Output the (X, Y) coordinate of the center of the cell containing the given text.  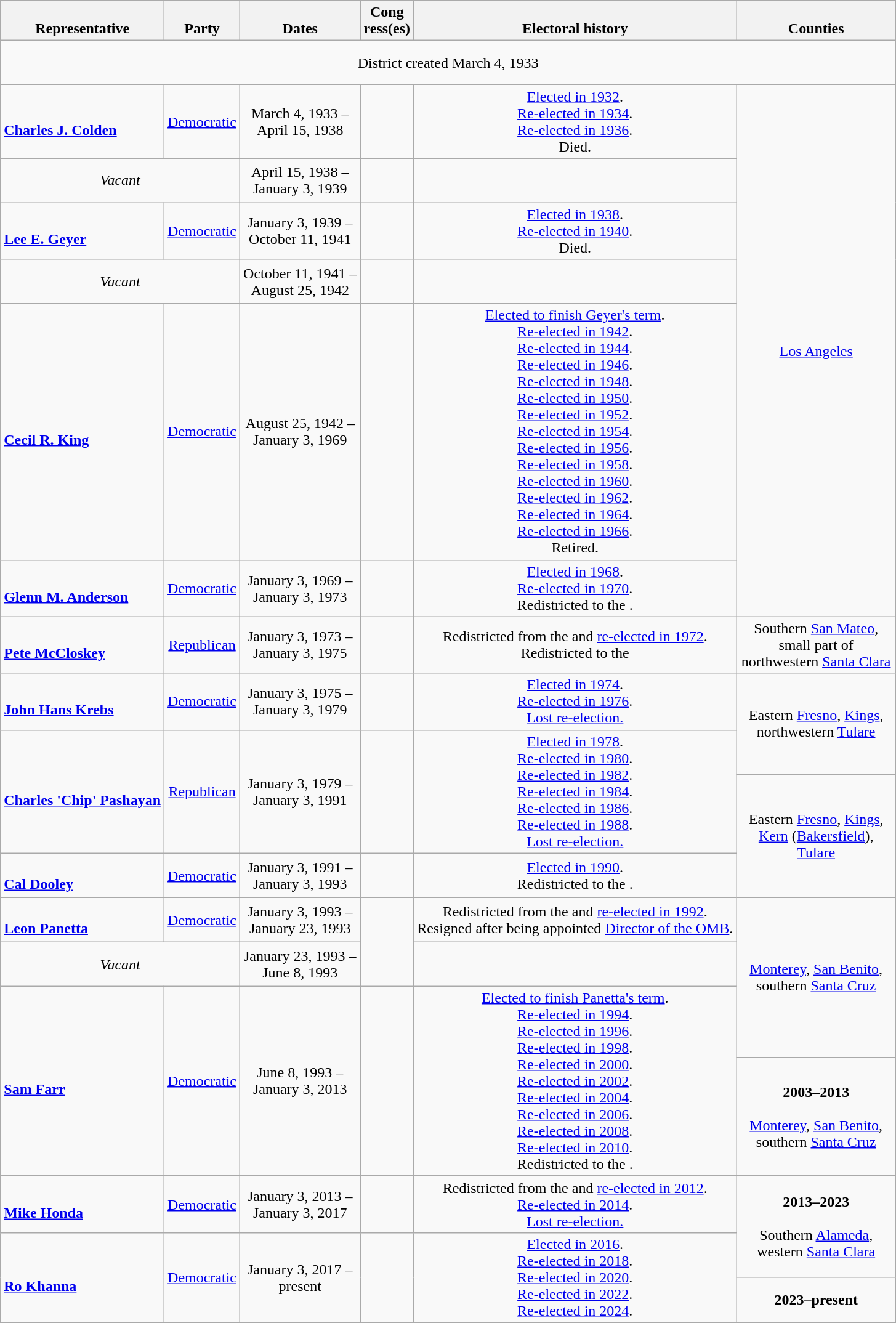
2013–2023Southern Alameda, western Santa Clara (817, 1227)
Leon Panetta (83, 920)
March 4, 1933 –April 15, 1938 (301, 122)
January 3, 2013 –January 3, 2017 (301, 1204)
Charles 'Chip' Pashayan (83, 791)
Elected in 1968.Re-elected in 1970.Redistricted to the . (575, 588)
Redistricted from the and re-elected in 2012.Re-elected in 2014.Lost re-election. (575, 1204)
January 3, 1979 –January 3, 1991 (301, 791)
Redistricted from the and re-elected in 1972.Redistricted to the (575, 645)
April 15, 1938 –January 3, 1939 (301, 180)
Lee E. Geyer (83, 231)
Elected in 1932.Re-elected in 1934.Re-elected in 1936.Died. (575, 122)
January 3, 2017 –present (301, 1277)
Monterey, San Benito, southern Santa Cruz (817, 977)
Eastern Fresno, Kings, Kern (Bakersfield), Tulare (817, 836)
Charles J. Colden (83, 122)
Party (202, 21)
Electoral history (575, 21)
Glenn M. Anderson (83, 588)
Redistricted from the and re-elected in 1992.Resigned after being appointed Director of the OMB. (575, 920)
Mike Honda (83, 1204)
John Hans Krebs (83, 702)
Pete McCloskey (83, 645)
January 3, 1973 –January 3, 1975 (301, 645)
January 23, 1993 –June 8, 1993 (301, 964)
Los Angeles (817, 351)
2003–2013Monterey, San Benito, southern Santa Cruz (817, 1117)
Ro Khanna (83, 1277)
January 3, 1969 –January 3, 1973 (301, 588)
Representative (83, 21)
Sam Farr (83, 1081)
Elected in 1990.Redistricted to the . (575, 875)
Eastern Fresno, Kings, northwestern Tulare (817, 724)
2023–present (817, 1300)
Congress(es) (387, 21)
Elected in 1974.Re-elected in 1976.Lost re-election. (575, 702)
October 11, 1941 –August 25, 1942 (301, 281)
Cal Dooley (83, 875)
June 8, 1993 –January 3, 2013 (301, 1081)
District created March 4, 1933 (448, 63)
Elected in 1978.Re-elected in 1980. Re-elected in 1982.Re-elected in 1984.Re-elected in 1986.Re-elected in 1988.Lost re-election. (575, 791)
Elected in 2016.Re-elected in 2018.Re-elected in 2020.Re-elected in 2022.Re-elected in 2024. (575, 1277)
August 25, 1942 –January 3, 1969 (301, 432)
January 3, 1991 –January 3, 1993 (301, 875)
January 3, 1993 –January 23, 1993 (301, 920)
Southern San Mateo, small part of northwestern Santa Clara (817, 645)
Elected in 1938.Re-elected in 1940.Died. (575, 231)
January 3, 1975 –January 3, 1979 (301, 702)
Cecil R. King (83, 432)
Counties (817, 21)
January 3, 1939 –October 11, 1941 (301, 231)
Dates (301, 21)
